Identify which cell holds the provided text, then report its [x, y] central coordinate. 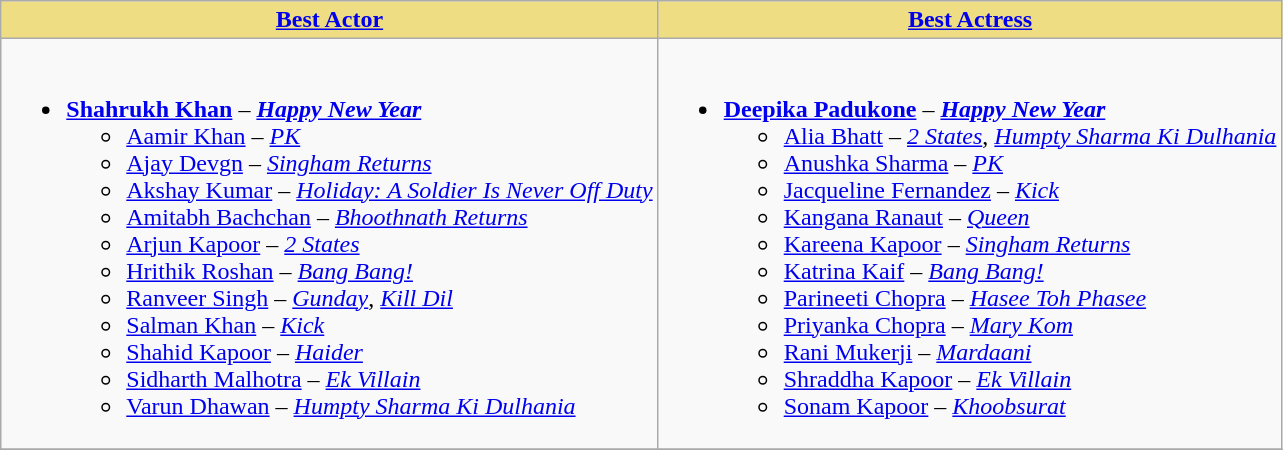
Best Actress [970, 20]
Best Actor [330, 20]
